Provide the (x, y) coordinate of the cell's center where the given text is located.  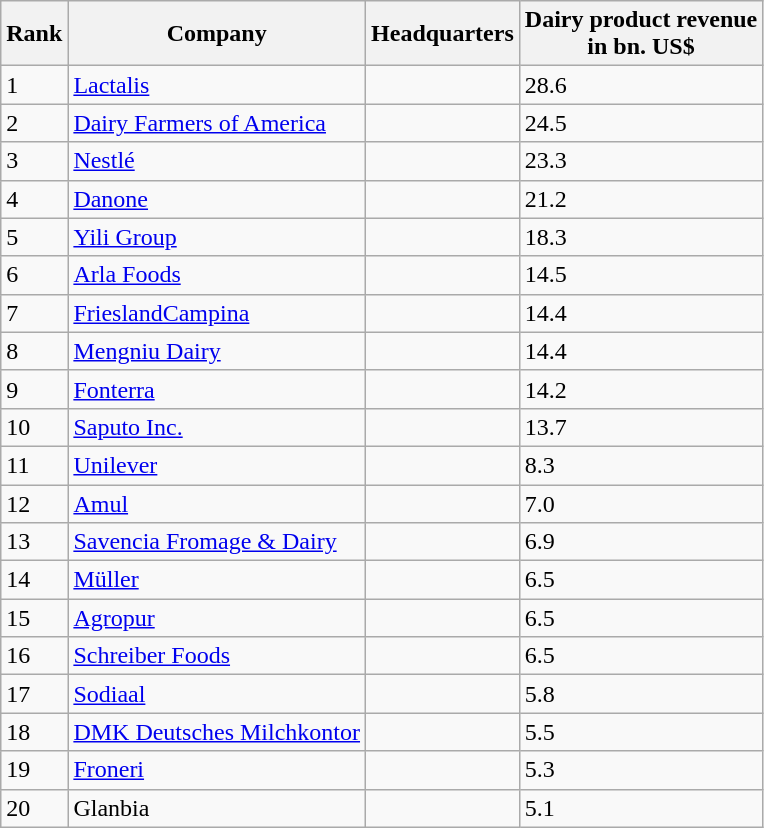
Dairy product revenue in bn. US$ (640, 34)
Mengniu Dairy (217, 351)
21.2 (640, 199)
FrieslandCampina (217, 313)
8.3 (640, 465)
Dairy Farmers of America (217, 123)
9 (34, 389)
6.9 (640, 542)
8 (34, 351)
28.6 (640, 85)
16 (34, 656)
Glanbia (217, 808)
10 (34, 427)
6 (34, 275)
12 (34, 503)
5.3 (640, 770)
13 (34, 542)
11 (34, 465)
Müller (217, 580)
5 (34, 237)
14 (34, 580)
Schreiber Foods (217, 656)
19 (34, 770)
7.0 (640, 503)
Agropur (217, 618)
Unilever (217, 465)
13.7 (640, 427)
Company (217, 34)
18.3 (640, 237)
Sodiaal (217, 694)
7 (34, 313)
24.5 (640, 123)
Nestlé (217, 161)
Headquarters (443, 34)
5.8 (640, 694)
Arla Foods (217, 275)
17 (34, 694)
18 (34, 732)
23.3 (640, 161)
Savencia Fromage & Dairy (217, 542)
20 (34, 808)
Danone (217, 199)
5.5 (640, 732)
15 (34, 618)
1 (34, 85)
3 (34, 161)
Lactalis (217, 85)
Froneri (217, 770)
Fonterra (217, 389)
Saputo Inc. (217, 427)
14.5 (640, 275)
4 (34, 199)
5.1 (640, 808)
Amul (217, 503)
Yili Group (217, 237)
14.2 (640, 389)
Rank (34, 34)
DMK Deutsches Milchkontor (217, 732)
2 (34, 123)
